Scan for the cell matching the given text and deliver its (X, Y) coordinate at center. 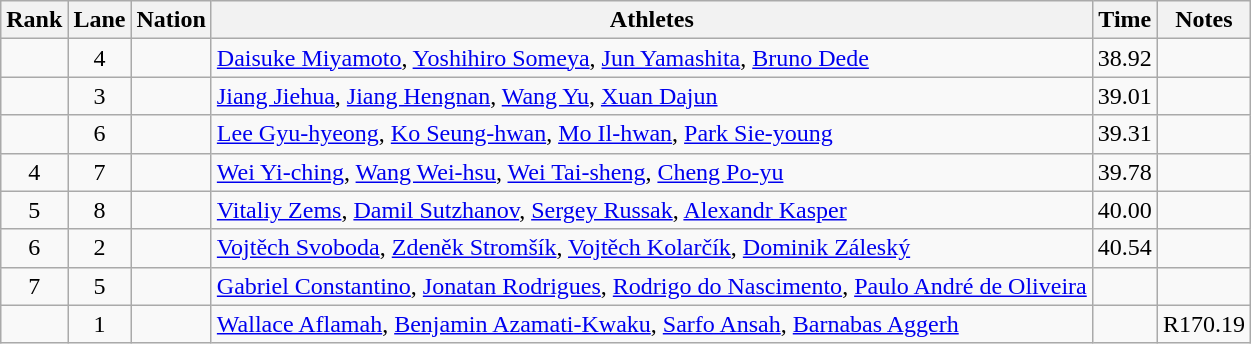
40.00 (1124, 210)
Jiang Jiehua, Jiang Hengnan, Wang Yu, Xuan Dajun (652, 96)
Rank (34, 20)
39.31 (1124, 134)
39.01 (1124, 96)
2 (100, 248)
Athletes (652, 20)
Daisuke Miyamoto, Yoshihiro Someya, Jun Yamashita, Bruno Dede (652, 58)
Time (1124, 20)
Notes (1204, 20)
8 (100, 210)
40.54 (1124, 248)
Nation (171, 20)
Wallace Aflamah, Benjamin Azamati-Kwaku, Sarfo Ansah, Barnabas Aggerh (652, 324)
1 (100, 324)
R170.19 (1204, 324)
Wei Yi-ching, Wang Wei-hsu, Wei Tai-sheng, Cheng Po-yu (652, 172)
Lee Gyu-hyeong, Ko Seung-hwan, Mo Il-hwan, Park Sie-young (652, 134)
3 (100, 96)
Vojtěch Svoboda, Zdeněk Stromšík, Vojtěch Kolarčík, Dominik Záleský (652, 248)
38.92 (1124, 58)
Lane (100, 20)
39.78 (1124, 172)
Gabriel Constantino, Jonatan Rodrigues, Rodrigo do Nascimento, Paulo André de Oliveira (652, 286)
Vitaliy Zems, Damil Sutzhanov, Sergey Russak, Alexandr Kasper (652, 210)
